Find where the given text appears and provide that cell's center as [X, Y] coordinate. 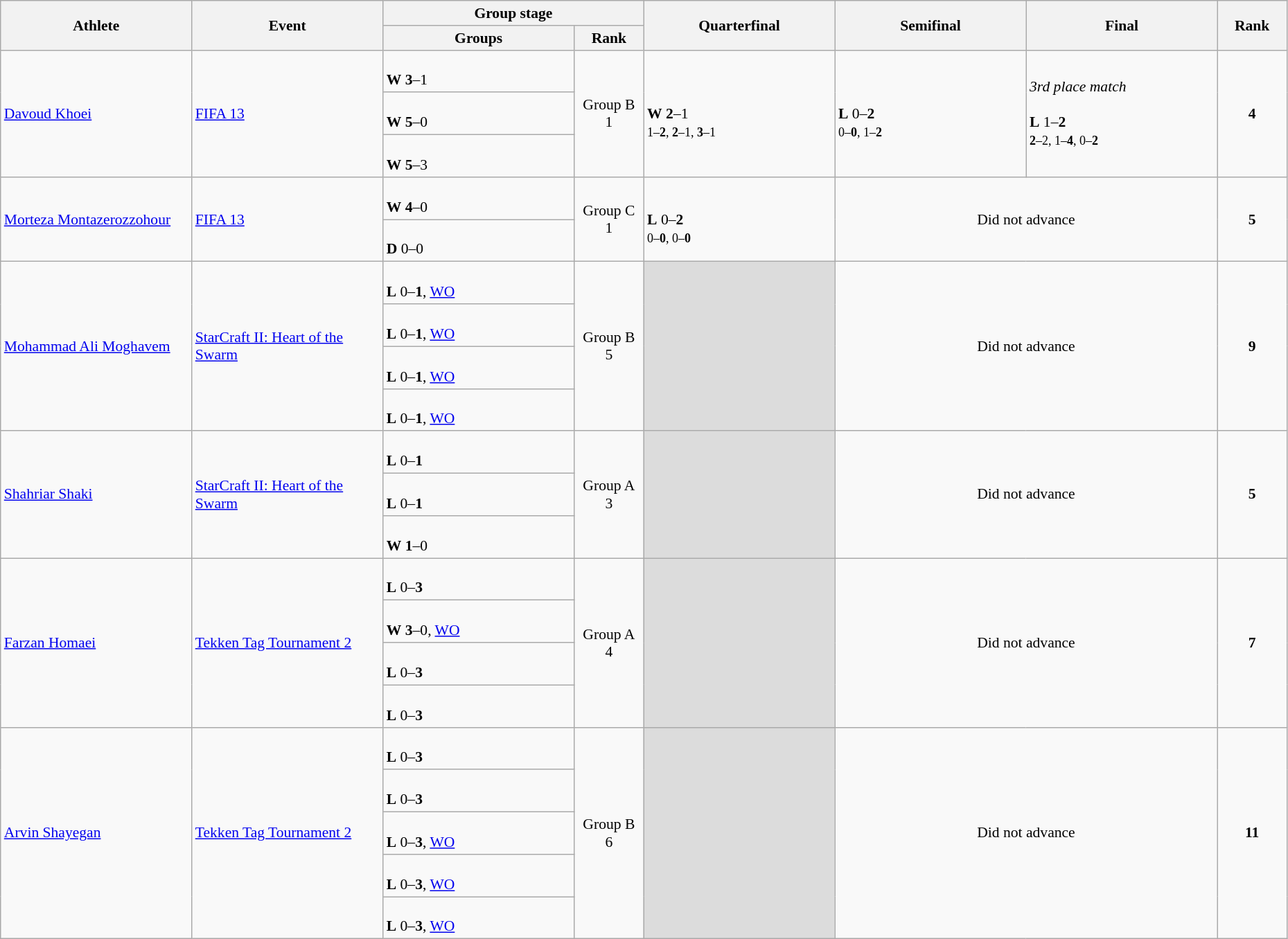
Morteza Montazerozzohour [96, 220]
W 5–0 [479, 114]
Group A3 [609, 494]
Davoud Khoei [96, 114]
W 4–0 [479, 198]
Group B6 [609, 833]
Athlete [96, 25]
W 5–3 [479, 156]
11 [1252, 833]
L 0–20–0, 0–0 [739, 220]
Mohammad Ali Moghavem [96, 346]
4 [1252, 114]
Event [288, 25]
Quarterfinal [739, 25]
L 0–20–0, 1–2 [930, 114]
9 [1252, 346]
Group B5 [609, 346]
Group stage [513, 13]
W 2–11–2, 2–1, 3–1 [739, 114]
Arvin Shayegan [96, 833]
Final [1122, 25]
7 [1252, 643]
W 1–0 [479, 537]
Shahriar Shaki [96, 494]
Semifinal [930, 25]
D 0–0 [479, 241]
Group C1 [609, 220]
Farzan Homaei [96, 643]
W 3–0, WO [479, 622]
3rd place matchL 1–22–2, 1–4, 0–2 [1122, 114]
Group A4 [609, 643]
W 3–1 [479, 71]
Groups [479, 38]
Group B1 [609, 114]
